Output the (X, Y) coordinate of the center of the cell containing the given text.  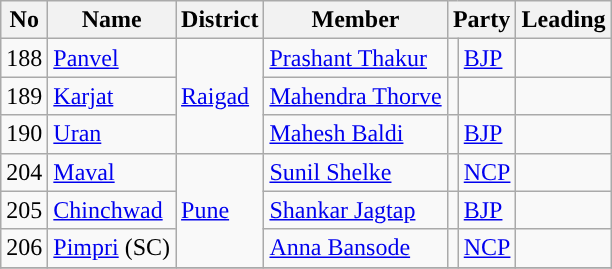
Pimpri (SC) (112, 248)
189 (24, 96)
No (24, 20)
Chinchwad (112, 210)
206 (24, 248)
Raigad (220, 96)
204 (24, 172)
Mahesh Baldi (356, 134)
190 (24, 134)
Maval (112, 172)
Mahendra Thorve (356, 96)
Karjat (112, 96)
Sunil Shelke (356, 172)
205 (24, 210)
Leading (564, 20)
Shankar Jagtap (356, 210)
Prashant Thakur (356, 58)
Uran (112, 134)
188 (24, 58)
Party (482, 20)
Name (112, 20)
Pune (220, 210)
Anna Bansode (356, 248)
Panvel (112, 58)
Member (356, 20)
District (220, 20)
